Scan for the cell matching the given text and deliver its [x, y] coordinate at center. 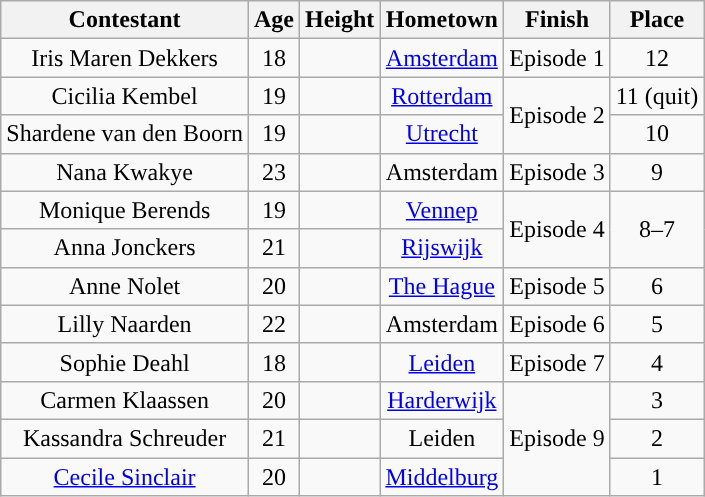
Kassandra Schreuder [125, 438]
Episode 7 [557, 362]
Episode 1 [557, 58]
Sophie Deahl [125, 362]
4 [656, 362]
Monique Berends [125, 210]
23 [274, 172]
Nana Kwakye [125, 172]
Anne Nolet [125, 286]
6 [656, 286]
Anna Jonckers [125, 248]
The Hague [442, 286]
Age [274, 20]
Episode 3 [557, 172]
Episode 9 [557, 438]
10 [656, 134]
8–7 [656, 229]
1 [656, 477]
Hometown [442, 20]
11 (quit) [656, 96]
22 [274, 324]
Carmen Klaassen [125, 400]
12 [656, 58]
Utrecht [442, 134]
Middelburg [442, 477]
9 [656, 172]
Iris Maren Dekkers [125, 58]
Cecile Sinclair [125, 477]
Harderwijk [442, 400]
Rijswijk [442, 248]
Episode 2 [557, 115]
Vennep [442, 210]
5 [656, 324]
Rotterdam [442, 96]
Episode 6 [557, 324]
2 [656, 438]
3 [656, 400]
Cicilia Kembel [125, 96]
Shardene van den Boorn [125, 134]
Episode 5 [557, 286]
Finish [557, 20]
Place [656, 20]
Lilly Naarden [125, 324]
Height [339, 20]
Contestant [125, 20]
Episode 4 [557, 229]
